Return (X, Y) of the center of cell containing provided text 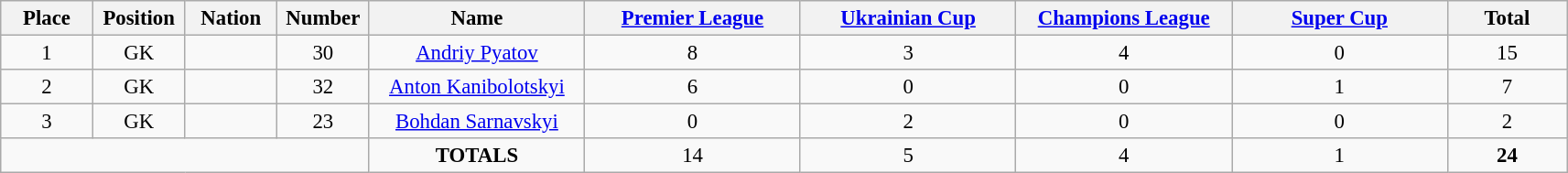
Place (48, 18)
Total (1507, 18)
Number (324, 18)
7 (1507, 87)
Name (477, 18)
Ukrainian Cup (908, 18)
15 (1507, 53)
23 (324, 122)
Premier League (693, 18)
Anton Kanibolotskyi (477, 87)
6 (693, 87)
Nation (231, 18)
5 (908, 156)
8 (693, 53)
32 (324, 87)
Champions League (1124, 18)
Position (139, 18)
TOTALS (477, 156)
Super Cup (1340, 18)
Bohdan Sarnavskyi (477, 122)
30 (324, 53)
14 (693, 156)
Andriy Pyatov (477, 53)
24 (1507, 156)
